Extract the [x, y] coordinate from the center of the cell holding the provided text.  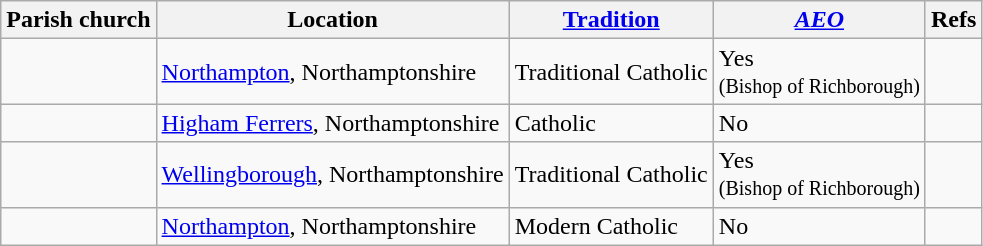
Location [332, 20]
Parish church [78, 20]
Catholic [611, 123]
Higham Ferrers, Northamptonshire [332, 123]
Refs [953, 20]
Tradition [611, 20]
Wellingborough, Northamptonshire [332, 174]
Modern Catholic [611, 226]
AEO [819, 20]
